From the cell containing the given text, extract its center point as [x, y] coordinate. 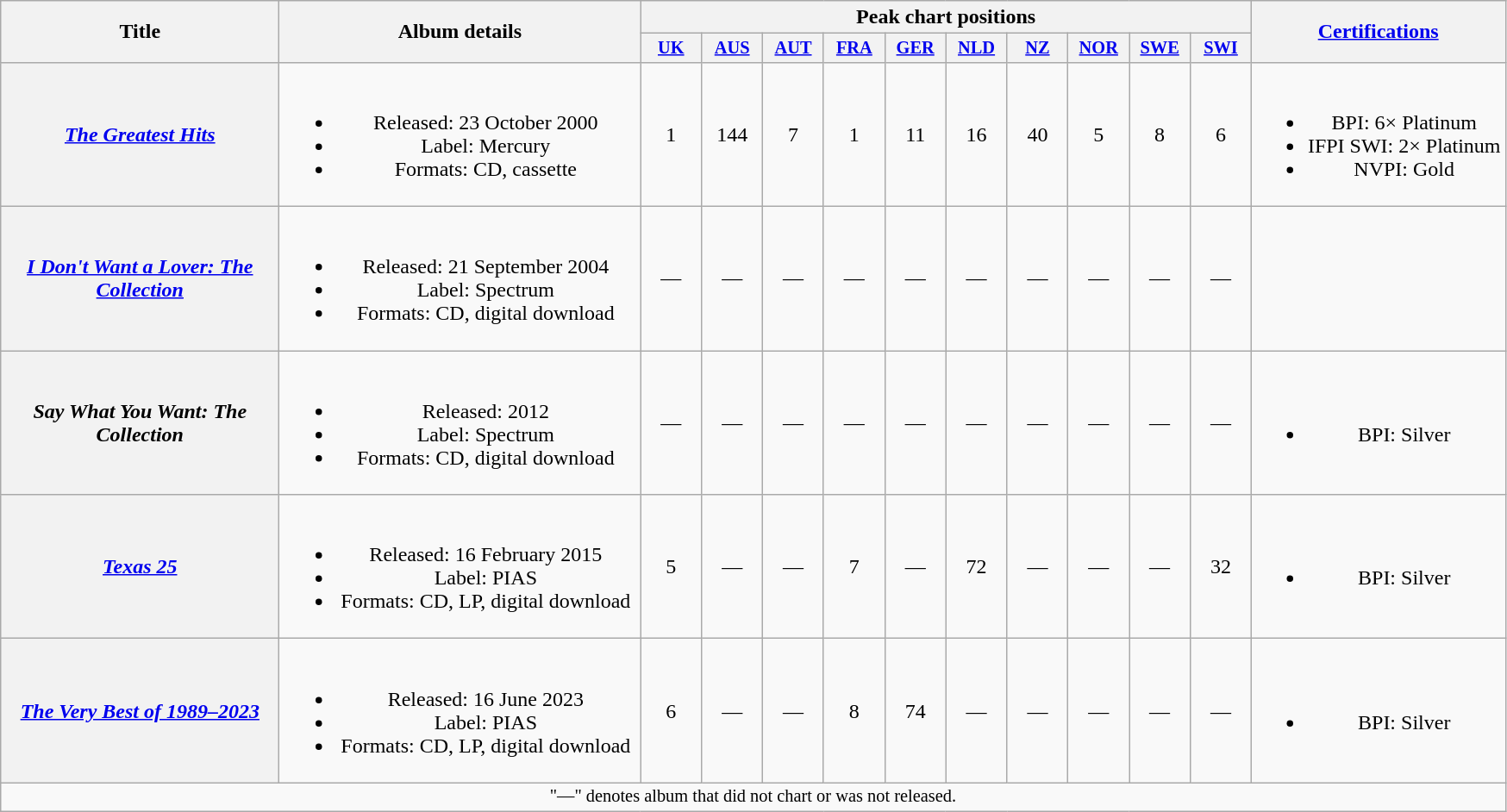
NZ [1038, 48]
144 [733, 134]
FRA [854, 48]
UK [671, 48]
AUS [733, 48]
Released: 16 February 2015Label: PIASFormats: CD, LP, digital download [460, 567]
40 [1038, 134]
72 [976, 567]
AUT [793, 48]
Released: 2012Label: SpectrumFormats: CD, digital download [460, 422]
"—" denotes album that did not chart or was not released. [753, 797]
SWI [1221, 48]
The Greatest Hits [140, 134]
SWE [1160, 48]
Peak chart positions [947, 17]
NOR [1098, 48]
Certifications [1378, 32]
BPI: 6× PlatinumIFPI SWI: 2× PlatinumNVPI: Gold [1378, 134]
Album details [460, 32]
GER [916, 48]
Texas 25 [140, 567]
Released: 21 September 2004Label: SpectrumFormats: CD, digital download [460, 279]
Say What You Want: The Collection [140, 422]
Released: 23 October 2000Label: MercuryFormats: CD, cassette [460, 134]
11 [916, 134]
NLD [976, 48]
The Very Best of 1989–2023 [140, 710]
I Don't Want a Lover: The Collection [140, 279]
32 [1221, 567]
74 [916, 710]
16 [976, 134]
Released: 16 June 2023Label: PIASFormats: CD, LP, digital download [460, 710]
Title [140, 32]
